Detect which cell encompasses the target text, then output its (X, Y) center coordinate. 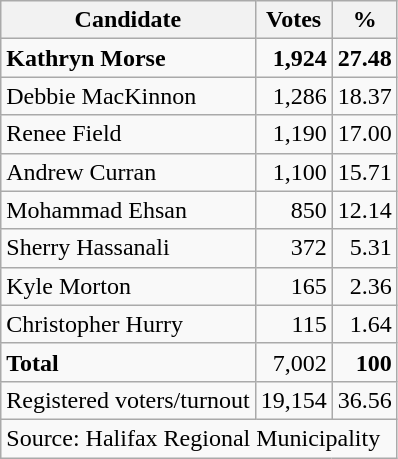
7,002 (294, 362)
5.31 (364, 248)
19,154 (294, 400)
12.14 (364, 210)
% (364, 20)
Andrew Curran (128, 172)
15.71 (364, 172)
1,286 (294, 96)
Renee Field (128, 134)
Registered voters/turnout (128, 400)
115 (294, 324)
850 (294, 210)
1,100 (294, 172)
100 (364, 362)
Debbie MacKinnon (128, 96)
Christopher Hurry (128, 324)
1,190 (294, 134)
36.56 (364, 400)
Kathryn Morse (128, 58)
2.36 (364, 286)
1,924 (294, 58)
Candidate (128, 20)
Mohammad Ehsan (128, 210)
Source: Halifax Regional Municipality (199, 438)
165 (294, 286)
27.48 (364, 58)
Sherry Hassanali (128, 248)
18.37 (364, 96)
372 (294, 248)
Total (128, 362)
Votes (294, 20)
1.64 (364, 324)
17.00 (364, 134)
Kyle Morton (128, 286)
